Identify which cell holds the provided text, then report its (X, Y) central coordinate. 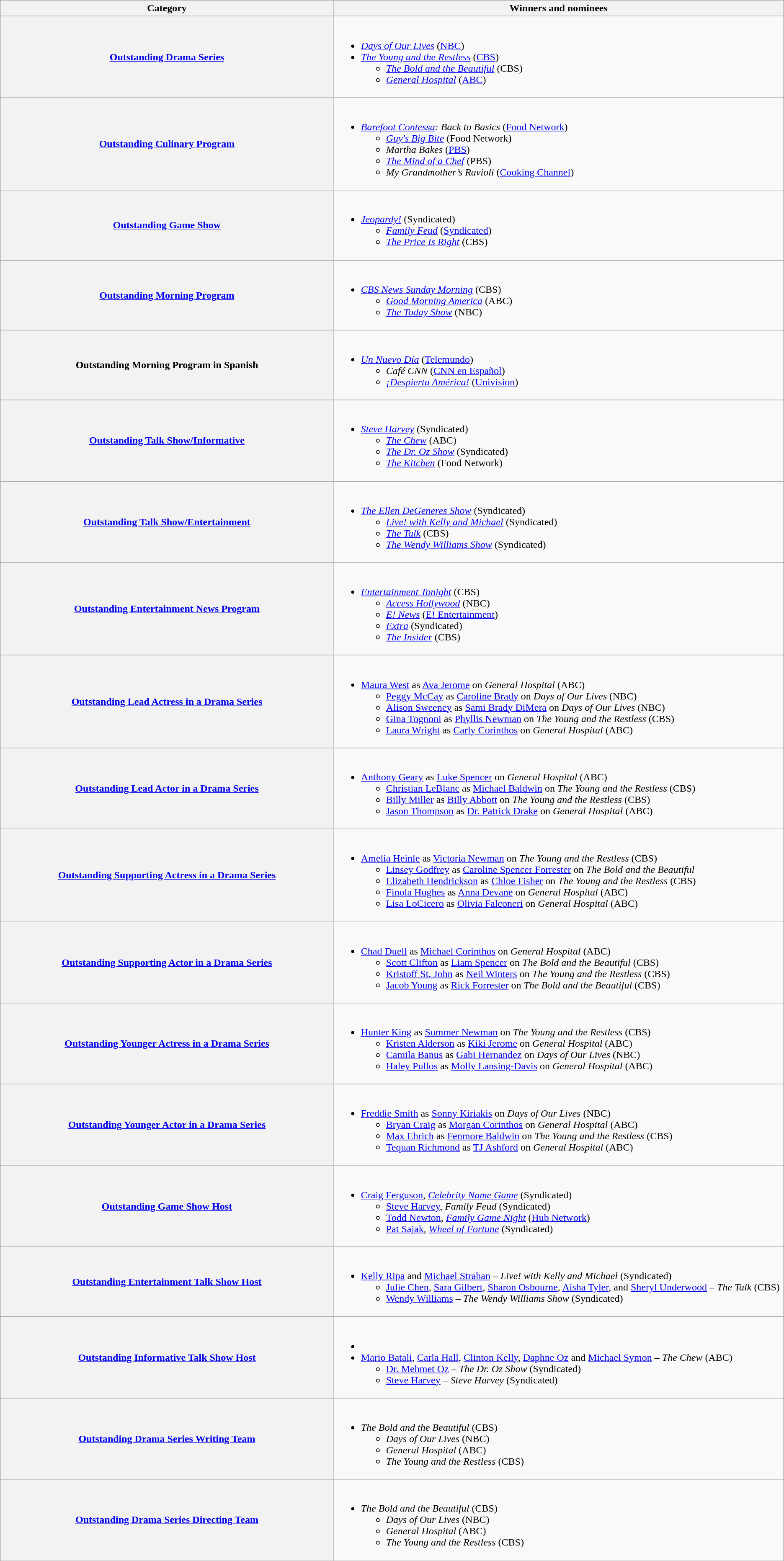
Outstanding Lead Actor in a Drama Series (167, 788)
Jeopardy! (Syndicated) Family Feud (Syndicated)The Price Is Right (CBS) (559, 225)
Outstanding Talk Show/Informative (167, 441)
Outstanding Culinary Program (167, 144)
Entertainment Tonight (CBS) Access Hollywood (NBC)E! News (E! Entertainment)Extra (Syndicated)The Insider (CBS) (559, 609)
Outstanding Game Show Host (167, 1206)
Outstanding Younger Actress in a Drama Series (167, 1044)
Outstanding Supporting Actress in a Drama Series (167, 875)
Outstanding Supporting Actor in a Drama Series (167, 962)
Outstanding Drama Series (167, 57)
Un Nuevo Día (Telemundo) Café CNN (CNN en Español)¡Despierta América! (Univision) (559, 365)
Outstanding Morning Program (167, 295)
Outstanding Morning Program in Spanish (167, 365)
Steve Harvey (Syndicated) The Chew (ABC)The Dr. Oz Show (Syndicated)The Kitchen (Food Network) (559, 441)
Outstanding Talk Show/Entertainment (167, 522)
Category (167, 8)
Days of Our Lives (NBC) The Young and the Restless (CBS) The Bold and the Beautiful (CBS)General Hospital (ABC) (559, 57)
Outstanding Drama Series Writing Team (167, 1439)
Outstanding Informative Talk Show Host (167, 1357)
Winners and nominees (559, 8)
Outstanding Game Show (167, 225)
Outstanding Lead Actress in a Drama Series (167, 701)
CBS News Sunday Morning (CBS) Good Morning America (ABC)The Today Show (NBC) (559, 295)
The Ellen DeGeneres Show (Syndicated) Live! with Kelly and Michael (Syndicated)The Talk (CBS)The Wendy Williams Show (Syndicated) (559, 522)
Outstanding Drama Series Directing Team (167, 1520)
Outstanding Younger Actor in a Drama Series (167, 1125)
Outstanding Entertainment Talk Show Host (167, 1282)
Outstanding Entertainment News Program (167, 609)
